Find where the given text appears and provide that cell's center as (x, y) coordinate. 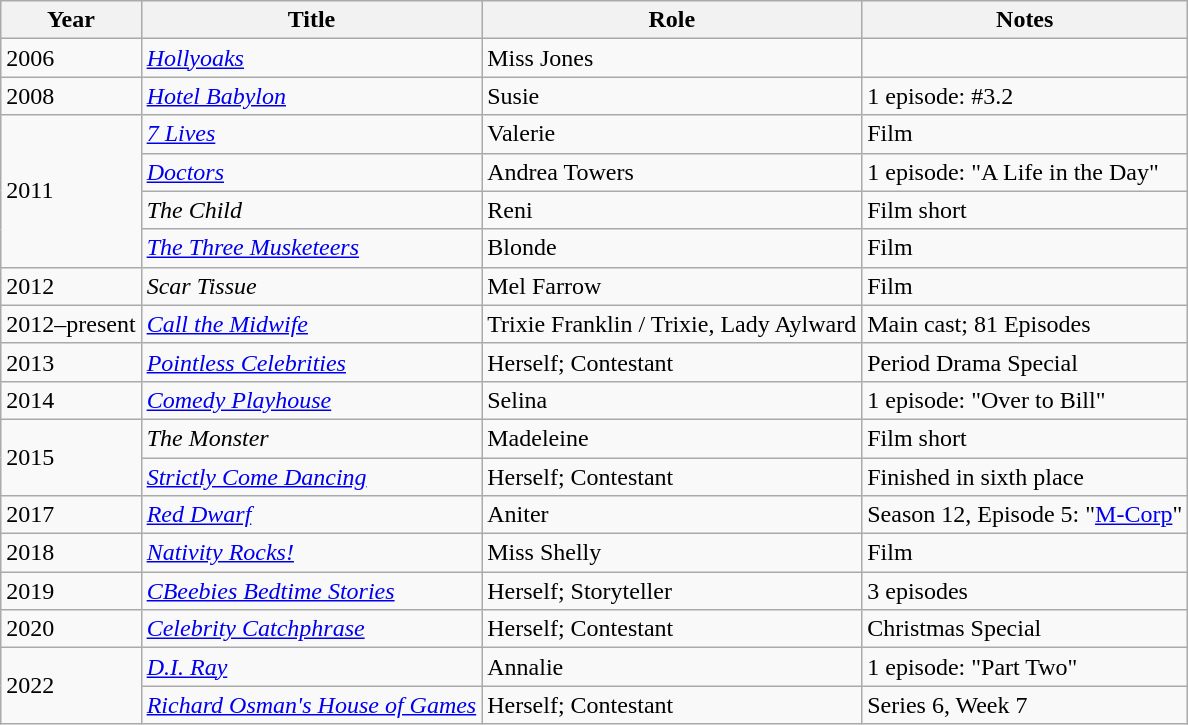
Selina (672, 400)
2019 (71, 591)
1 episode: "A Life in the Day" (1025, 172)
Red Dwarf (312, 515)
Role (672, 20)
Aniter (672, 515)
Susie (672, 96)
Annalie (672, 667)
1 episode: #3.2 (1025, 96)
1 episode: "Over to Bill" (1025, 400)
Hotel Babylon (312, 96)
Miss Shelly (672, 553)
2018 (71, 553)
Madeleine (672, 438)
Miss Jones (672, 58)
Scar Tissue (312, 286)
Christmas Special (1025, 629)
Valerie (672, 134)
The Child (312, 210)
2006 (71, 58)
Nativity Rocks! (312, 553)
Richard Osman's House of Games (312, 705)
CBeebies Bedtime Stories (312, 591)
Hollyoaks (312, 58)
D.I. Ray (312, 667)
2012 (71, 286)
Celebrity Catchphrase (312, 629)
Title (312, 20)
Notes (1025, 20)
Herself; Storyteller (672, 591)
Trixie Franklin / Trixie, Lady Aylward (672, 324)
Call the Midwife (312, 324)
Year (71, 20)
The Three Musketeers (312, 248)
Comedy Playhouse (312, 400)
2012–present (71, 324)
Andrea Towers (672, 172)
2017 (71, 515)
Period Drama Special (1025, 362)
2011 (71, 191)
7 Lives (312, 134)
Finished in sixth place (1025, 477)
Pointless Celebrities (312, 362)
Mel Farrow (672, 286)
2014 (71, 400)
Reni (672, 210)
1 episode: "Part Two" (1025, 667)
2015 (71, 457)
Series 6, Week 7 (1025, 705)
2020 (71, 629)
Main cast; 81 Episodes (1025, 324)
2013 (71, 362)
Strictly Come Dancing (312, 477)
2008 (71, 96)
Season 12, Episode 5: "M-Corp" (1025, 515)
2022 (71, 686)
The Monster (312, 438)
3 episodes (1025, 591)
Blonde (672, 248)
Doctors (312, 172)
